Detect which cell encompasses the target text, then output its [x, y] center coordinate. 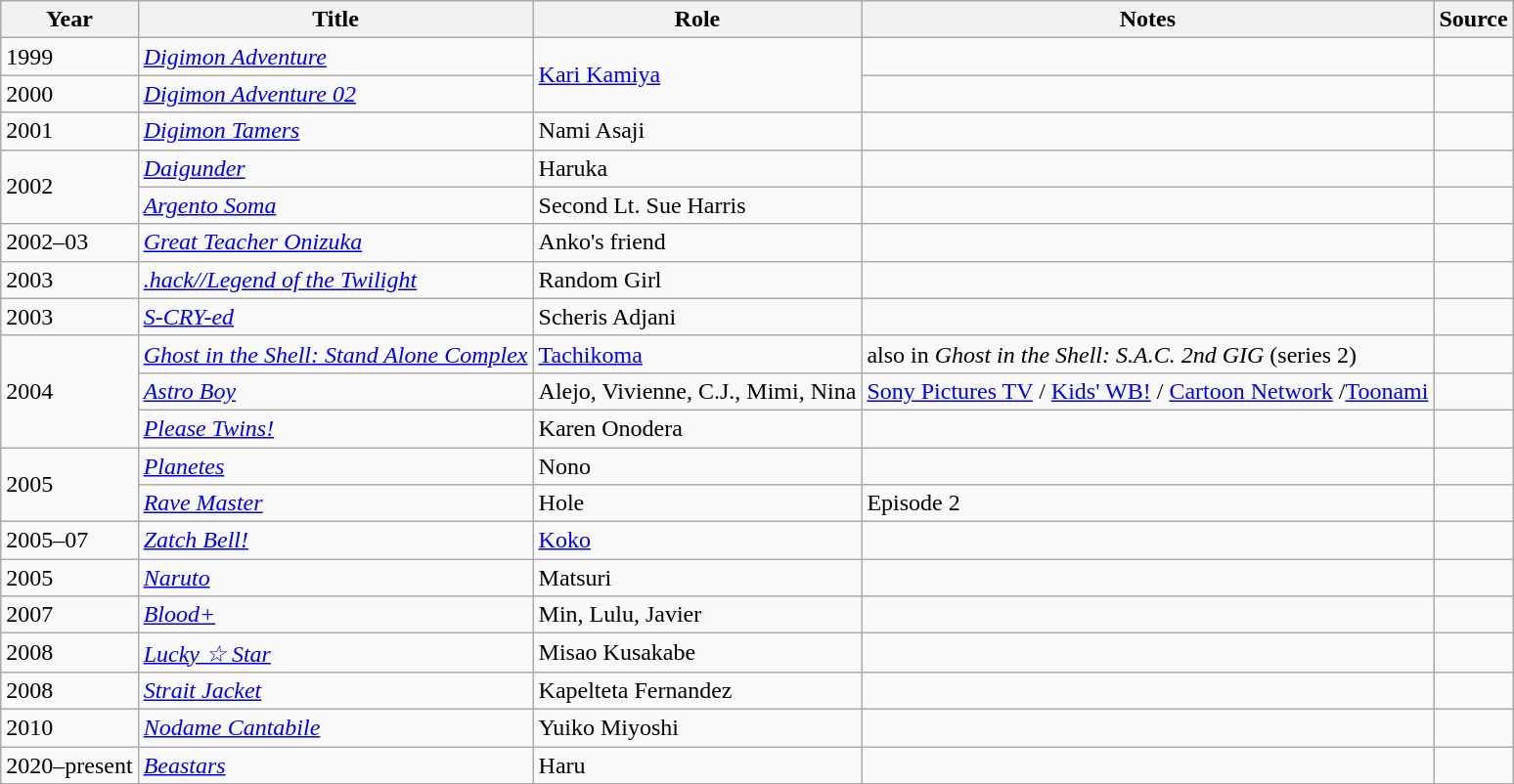
2007 [69, 615]
Alejo, Vivienne, C.J., Mimi, Nina [697, 391]
Lucky ☆ Star [335, 653]
Scheris Adjani [697, 317]
Astro Boy [335, 391]
Zatch Bell! [335, 541]
Nami Asaji [697, 131]
Anko's friend [697, 242]
2002–03 [69, 242]
Misao Kusakabe [697, 653]
Second Lt. Sue Harris [697, 205]
Haruka [697, 168]
Karen Onodera [697, 428]
Matsuri [697, 578]
Argento Soma [335, 205]
Blood+ [335, 615]
Strait Jacket [335, 690]
2010 [69, 727]
1999 [69, 57]
Beastars [335, 765]
Nono [697, 466]
Digimon Tamers [335, 131]
Notes [1148, 20]
Ghost in the Shell: Stand Alone Complex [335, 354]
2005–07 [69, 541]
Hole [697, 503]
Naruto [335, 578]
Planetes [335, 466]
Kari Kamiya [697, 75]
2020–present [69, 765]
Digimon Adventure 02 [335, 94]
also in Ghost in the Shell: S.A.C. 2nd GIG (series 2) [1148, 354]
Digimon Adventure [335, 57]
Rave Master [335, 503]
Nodame Cantabile [335, 727]
Role [697, 20]
Year [69, 20]
Great Teacher Onizuka [335, 242]
Source [1473, 20]
.hack//Legend of the Twilight [335, 280]
Episode 2 [1148, 503]
Please Twins! [335, 428]
Koko [697, 541]
Haru [697, 765]
S-CRY-ed [335, 317]
2004 [69, 391]
2001 [69, 131]
2000 [69, 94]
Random Girl [697, 280]
2002 [69, 187]
Daigunder [335, 168]
Title [335, 20]
Min, Lulu, Javier [697, 615]
Tachikoma [697, 354]
Yuiko Miyoshi [697, 727]
Sony Pictures TV / Kids' WB! / Cartoon Network /Toonami [1148, 391]
Kapelteta Fernandez [697, 690]
